Identify which cell holds the provided text, then report its [x, y] central coordinate. 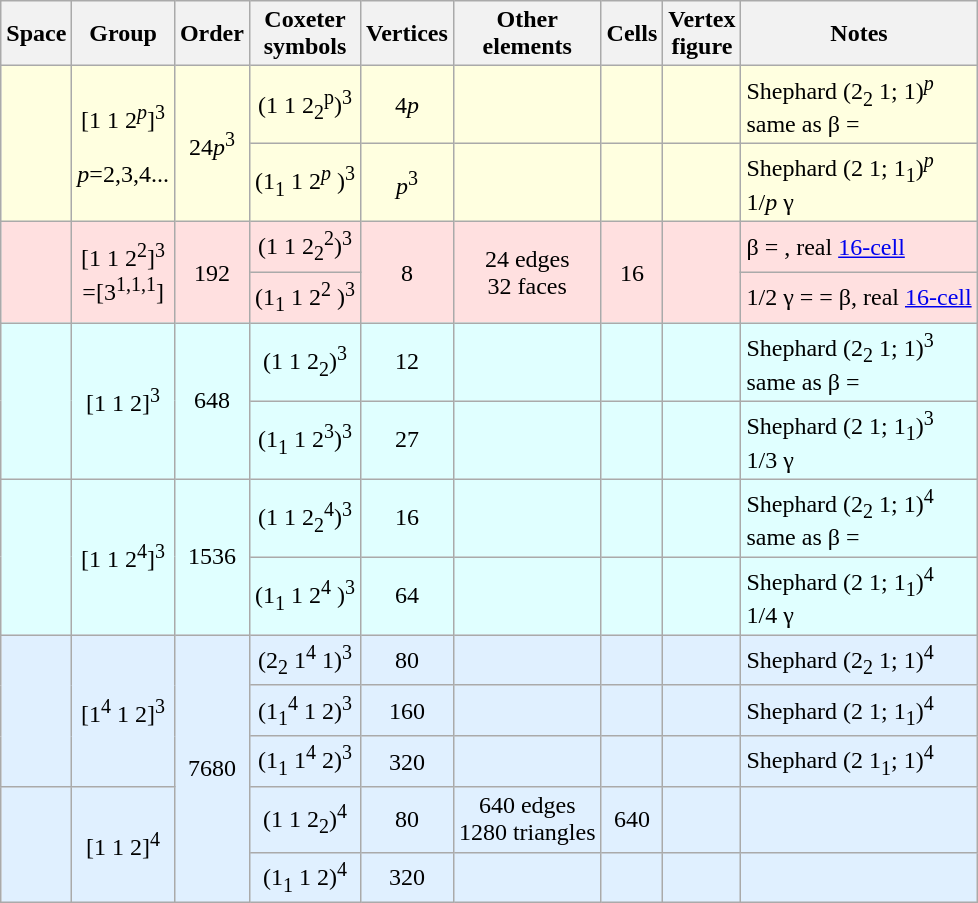
(11 1 24 )3 [304, 596]
Vertices [408, 34]
[1 1 24]3 [124, 557]
[1 1 2p]3p=2,3,4... [124, 144]
(11 1 2)4 [304, 878]
Group [124, 34]
p3 [408, 183]
648 [212, 401]
64 [408, 596]
[1 1 22]3=[31,1,1] [124, 272]
(11 1 22 )3 [304, 298]
(1 1 222)3 [304, 246]
Shephard (22 1; 1)psame as β = [859, 105]
[1 1 2]4 [124, 845]
24 edges32 faces [527, 272]
(11 1 2p )3 [304, 183]
[1 1 2]3 [124, 401]
Shephard (2 11; 1)4 [859, 762]
Shephard (22 1; 1)4 [859, 660]
Shephard (2 1; 11)41/4 γ [859, 596]
[14 1 2]3 [124, 710]
27 [408, 440]
Shephard (2 1; 11)4 [859, 710]
640 [632, 820]
Vertexfigure [702, 34]
1/2 γ = = β, real 16-cell [859, 298]
β = , real 16-cell [859, 246]
(22 14 1)3 [304, 660]
Notes [859, 34]
(1 1 22p)3 [304, 105]
Order [212, 34]
640 edges1280 triangles [527, 820]
(1 1 22)4 [304, 820]
(1 1 224)3 [304, 518]
(11 1 23)3 [304, 440]
Shephard (2 1; 11)31/3 γ [859, 440]
Coxetersymbols [304, 34]
Otherelements [527, 34]
(114 1 2)3 [304, 710]
160 [408, 710]
Shephard (22 1; 1)4same as β = [859, 518]
Space [36, 34]
(11 14 2)3 [304, 762]
192 [212, 272]
7680 [212, 768]
8 [408, 272]
Shephard (22 1; 1)3same as β = [859, 362]
4p [408, 105]
(1 1 22)3 [304, 362]
12 [408, 362]
24p3 [212, 144]
Cells [632, 34]
Shephard (2 1; 11)p1/p γ [859, 183]
1536 [212, 557]
